Return (X, Y) of the center of cell containing provided text 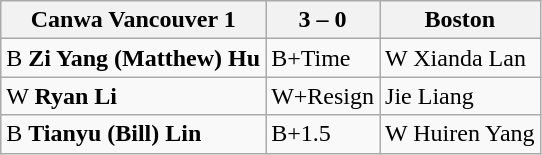
B Zi Yang (Matthew) Hu (134, 58)
W+Resign (323, 96)
3 – 0 (323, 20)
Canwa Vancouver 1 (134, 20)
Jie Liang (460, 96)
W Huiren Yang (460, 134)
W Xianda Lan (460, 58)
W Ryan Li (134, 96)
B+1.5 (323, 134)
B Tianyu (Bill) Lin (134, 134)
Boston (460, 20)
B+Time (323, 58)
